Scan for the cell matching the given text and deliver its [x, y] coordinate at center. 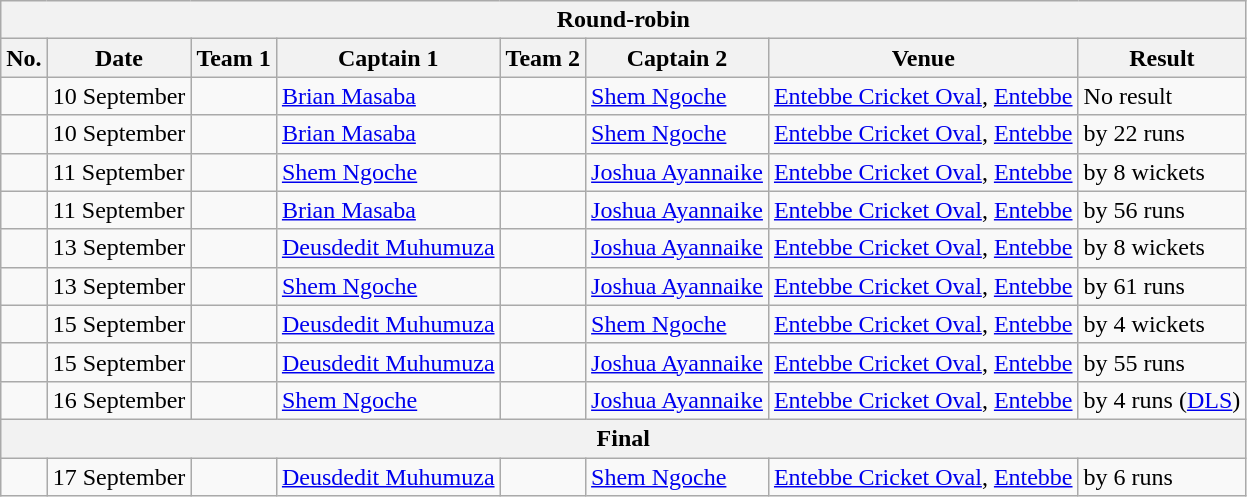
by 6 runs [1162, 477]
Team 2 [543, 58]
16 September [119, 400]
Result [1162, 58]
by 4 wickets [1162, 324]
by 55 runs [1162, 362]
Captain 1 [388, 58]
17 September [119, 477]
by 4 runs (DLS) [1162, 400]
by 56 runs [1162, 210]
Round-robin [624, 20]
Team 1 [234, 58]
Final [624, 438]
No result [1162, 96]
Captain 2 [678, 58]
by 22 runs [1162, 134]
No. [24, 58]
Date [119, 58]
Venue [923, 58]
by 61 runs [1162, 286]
